Return (x, y) of the center of cell containing provided text 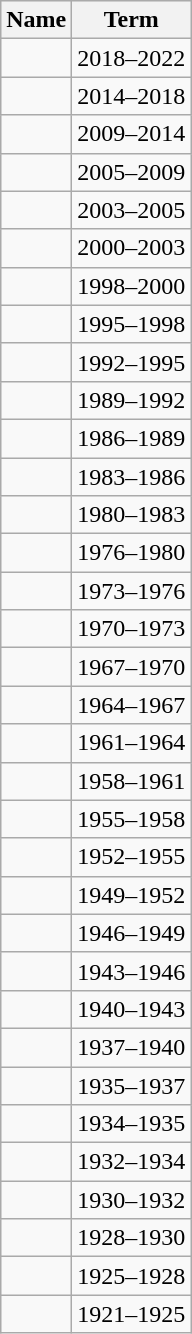
2005–2009 (132, 172)
1949–1952 (132, 895)
1980–1983 (132, 515)
1986–1989 (132, 438)
Term (132, 20)
1989–1992 (132, 400)
1943–1946 (132, 971)
1937–1940 (132, 1047)
1930–1932 (132, 1200)
1998–2000 (132, 286)
1925–1928 (132, 1276)
1921–1925 (132, 1314)
2000–2003 (132, 248)
2018–2022 (132, 58)
2003–2005 (132, 210)
1967–1970 (132, 667)
1935–1937 (132, 1085)
1964–1967 (132, 705)
1995–1998 (132, 324)
1946–1949 (132, 933)
2014–2018 (132, 96)
1940–1943 (132, 1009)
1983–1986 (132, 477)
1928–1930 (132, 1238)
1932–1934 (132, 1162)
1955–1958 (132, 819)
1973–1976 (132, 591)
1958–1961 (132, 781)
1992–1995 (132, 362)
1952–1955 (132, 857)
1961–1964 (132, 743)
1934–1935 (132, 1124)
Name (36, 20)
1970–1973 (132, 629)
2009–2014 (132, 134)
1976–1980 (132, 553)
